From the cell containing the given text, extract its center point as [X, Y] coordinate. 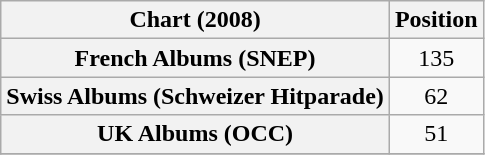
135 [436, 58]
French Albums (SNEP) [196, 58]
Position [436, 20]
62 [436, 96]
51 [436, 134]
Swiss Albums (Schweizer Hitparade) [196, 96]
Chart (2008) [196, 20]
UK Albums (OCC) [196, 134]
